Search for the cell housing the specified text and yield its [X, Y] center coordinate. 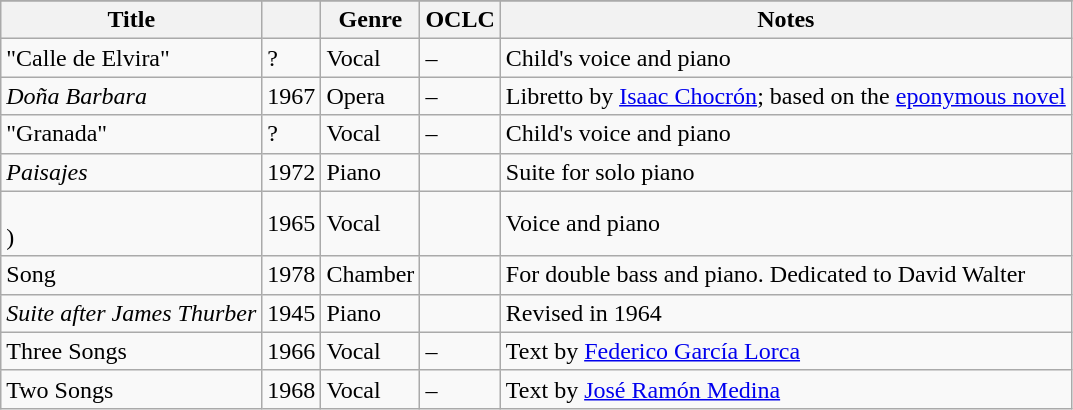
Notes [786, 20]
Voice and piano [786, 224]
1967 [292, 96]
Three Songs [132, 351]
Libretto by Isaac Chocrón; based on the eponymous novel [786, 96]
Chamber [370, 275]
1968 [292, 389]
1972 [292, 172]
Suite for solo piano [786, 172]
Opera [370, 96]
1965 [292, 224]
Text by José Ramón Medina [786, 389]
Revised in 1964 [786, 313]
Text by Federico García Lorca [786, 351]
"Calle de Elvira" [132, 58]
) [132, 224]
Paisajes [132, 172]
Title [132, 20]
Two Songs [132, 389]
Suite after James Thurber [132, 313]
For double bass and piano. Dedicated to David Walter [786, 275]
Genre [370, 20]
1978 [292, 275]
"Granada" [132, 134]
1945 [292, 313]
1966 [292, 351]
Doña Barbara [132, 96]
Song [132, 275]
OCLC [460, 20]
